Capture the cell that displays the provided text and extract its (X, Y) central coordinate. 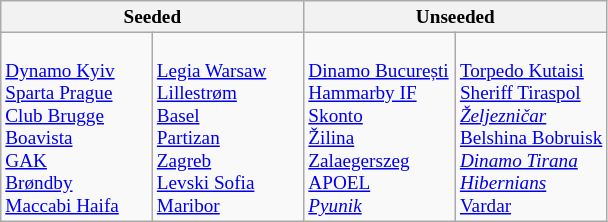
Dinamo București Hammarby IF Skonto Žilina Zalaegerszeg APOEL Pyunik (380, 126)
Dynamo Kyiv Sparta Prague Club Brugge Boavista GAK Brøndby Maccabi Haifa (77, 126)
Torpedo Kutaisi Sheriff Tiraspol Željezničar Belshina Bobruisk Dinamo Tirana Hibernians Vardar (531, 126)
Unseeded (456, 17)
Seeded (152, 17)
Legia Warsaw Lillestrøm Basel Partizan Zagreb Levski Sofia Maribor (228, 126)
